Detect which cell encompasses the target text, then output its [x, y] center coordinate. 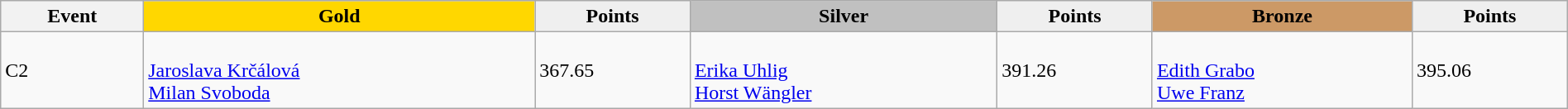
Event [73, 17]
Edith GraboUwe Franz [1282, 70]
Gold [339, 17]
C2 [73, 70]
391.26 [1075, 70]
395.06 [1490, 70]
Bronze [1282, 17]
Silver [844, 17]
Erika UhligHorst Wängler [844, 70]
367.65 [613, 70]
Jaroslava KrčálováMilan Svoboda [339, 70]
